Return the [X, Y] coordinate for the center point of the cell that contains the specified text.  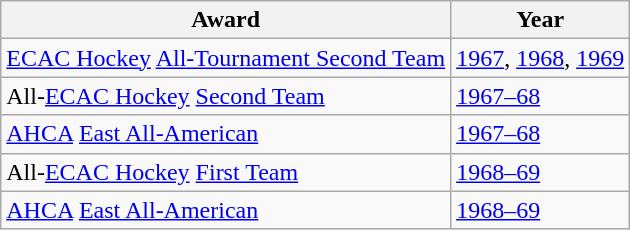
1967, 1968, 1969 [540, 58]
Award [226, 20]
All-ECAC Hockey First Team [226, 172]
Year [540, 20]
ECAC Hockey All-Tournament Second Team [226, 58]
All-ECAC Hockey Second Team [226, 96]
